Return [X, Y] of the center of cell containing provided text 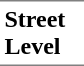
Street Level [42, 33]
